For the text-containing cell, return its midpoint in (x, y) coordinate format. 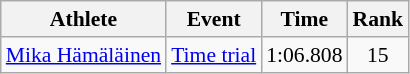
15 (378, 55)
1:06.808 (304, 55)
Mika Hämäläinen (84, 55)
Time trial (214, 55)
Event (214, 19)
Time (304, 19)
Rank (378, 19)
Athlete (84, 19)
